Scan for the cell matching the given text and deliver its [X, Y] coordinate at center. 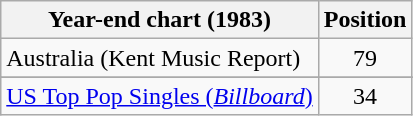
US Top Pop Singles (Billboard) [160, 96]
34 [365, 96]
Australia (Kent Music Report) [160, 58]
Position [365, 20]
79 [365, 58]
Year-end chart (1983) [160, 20]
